Scan for the cell matching the given text and deliver its (x, y) coordinate at center. 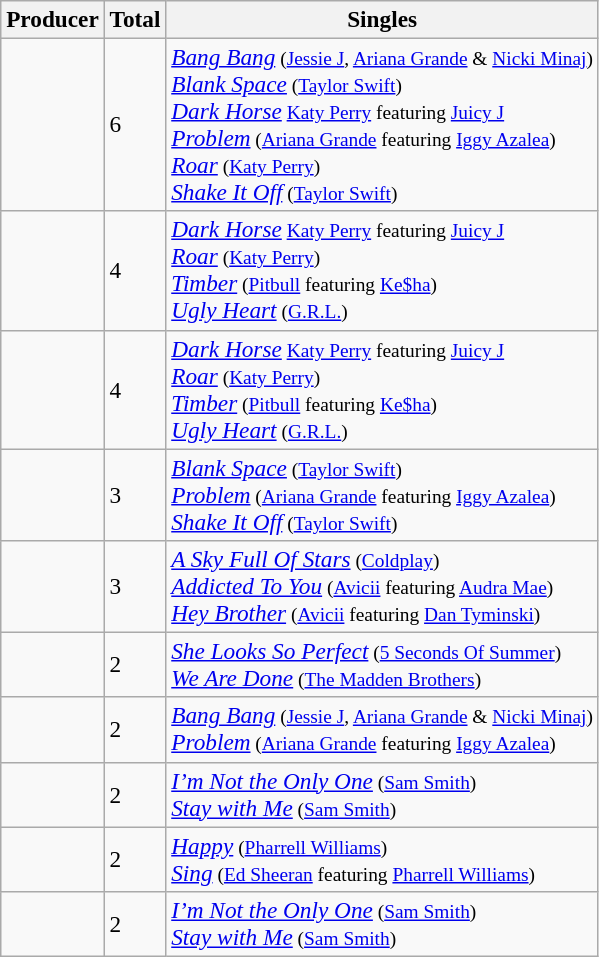
Bang Bang (Jessie J, Ariana Grande & Nicki Minaj)Problem (Ariana Grande featuring Iggy Azalea) (382, 730)
Blank Space (Taylor Swift)Problem (Ariana Grande featuring Iggy Azalea)Shake It Off (Taylor Swift) (382, 494)
Producer (52, 19)
She Looks So Perfect (5 Seconds Of Summer)We Are Done (The Madden Brothers) (382, 664)
A Sky Full Of Stars (Coldplay)Addicted To You (Avicii featuring Audra Mae)Hey Brother (Avicii featuring Dan Tyminski) (382, 586)
Happy (Pharrell Williams)Sing (Ed Sheeran featuring Pharrell Williams) (382, 858)
Singles (382, 19)
6 (135, 124)
Total (135, 19)
